Extract the (x, y) coordinate from the center of the cell holding the provided text.  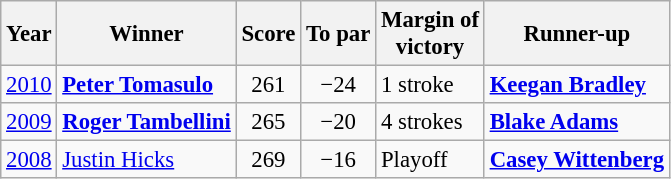
261 (268, 85)
Justin Hicks (146, 160)
−24 (338, 85)
−16 (338, 160)
Playoff (430, 160)
265 (268, 122)
2010 (29, 85)
To par (338, 34)
Peter Tomasulo (146, 85)
Keegan Bradley (576, 85)
Blake Adams (576, 122)
4 strokes (430, 122)
Score (268, 34)
Winner (146, 34)
−20 (338, 122)
269 (268, 160)
1 stroke (430, 85)
2009 (29, 122)
Roger Tambellini (146, 122)
Margin ofvictory (430, 34)
2008 (29, 160)
Year (29, 34)
Casey Wittenberg (576, 160)
Runner-up (576, 34)
